Provide the (x, y) coordinate of the cell's center where the given text is located.  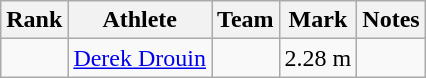
Notes (391, 20)
Rank (34, 20)
Team (246, 20)
Mark (318, 20)
Derek Drouin (140, 58)
2.28 m (318, 58)
Athlete (140, 20)
